Return (X, Y) of the center of cell containing provided text 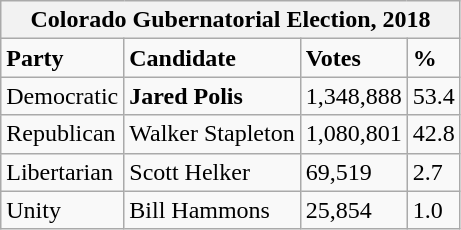
Democratic (62, 96)
Bill Hammons (212, 210)
% (434, 58)
Votes (354, 58)
Party (62, 58)
Unity (62, 210)
1,348,888 (354, 96)
Scott Helker (212, 172)
1,080,801 (354, 134)
Libertarian (62, 172)
Republican (62, 134)
69,519 (354, 172)
1.0 (434, 210)
Colorado Gubernatorial Election, 2018 (231, 20)
25,854 (354, 210)
2.7 (434, 172)
Jared Polis (212, 96)
53.4 (434, 96)
42.8 (434, 134)
Walker Stapleton (212, 134)
Candidate (212, 58)
